Return the (X, Y) coordinate for the center point of the cell that contains the specified text.  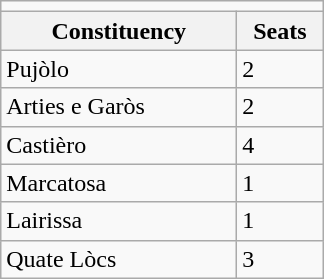
Pujòlo (119, 69)
Marcatosa (119, 183)
Constituency (119, 31)
Arties e Garòs (119, 107)
Lairissa (119, 221)
Quate Lòcs (119, 259)
3 (280, 259)
Castièro (119, 145)
4 (280, 145)
Seats (280, 31)
